From the cell containing the given text, extract its center point as [X, Y] coordinate. 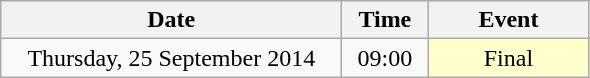
Thursday, 25 September 2014 [172, 58]
09:00 [385, 58]
Final [508, 58]
Event [508, 20]
Time [385, 20]
Date [172, 20]
